Scan for the cell matching the given text and deliver its (X, Y) coordinate at center. 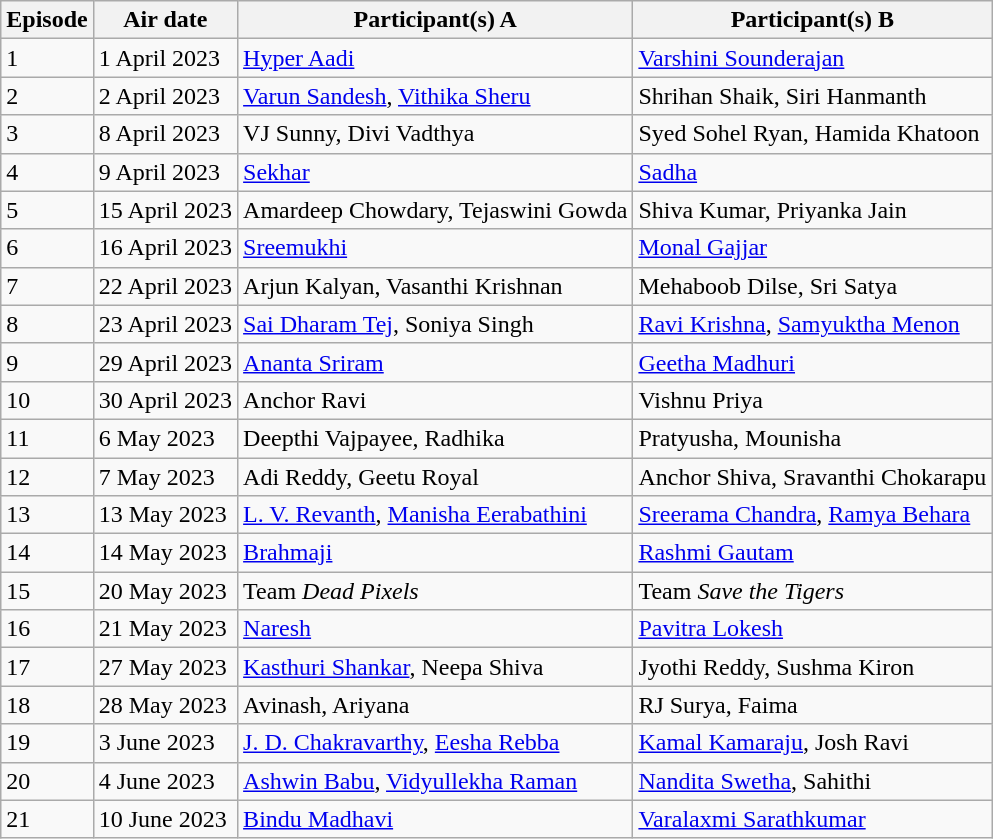
2 April 2023 (165, 96)
8 April 2023 (165, 134)
4 (47, 172)
9 (47, 362)
Naresh (436, 629)
J. D. Chakravarthy, Eesha Rebba (436, 743)
Vishnu Priya (812, 400)
Adi Reddy, Geetu Royal (436, 477)
Amardeep Chowdary, Tejaswini Gowda (436, 210)
Hyper Aadi (436, 58)
Syed Sohel Ryan, Hamida Khatoon (812, 134)
RJ Surya, Faima (812, 705)
Brahmaji (436, 553)
15 (47, 591)
3 June 2023 (165, 743)
7 (47, 286)
16 (47, 629)
6 (47, 248)
Rashmi Gautam (812, 553)
Nandita Swetha, Sahithi (812, 781)
21 (47, 819)
1 April 2023 (165, 58)
11 (47, 438)
Air date (165, 20)
14 May 2023 (165, 553)
Sekhar (436, 172)
23 April 2023 (165, 324)
Varalaxmi Sarathkumar (812, 819)
9 April 2023 (165, 172)
Avinash, Ariyana (436, 705)
Mehaboob Dilse, Sri Satya (812, 286)
Monal Gajjar (812, 248)
17 (47, 667)
Sadha (812, 172)
L. V. Revanth, Manisha Eerabathini (436, 515)
13 (47, 515)
Arjun Kalyan, Vasanthi Krishnan (436, 286)
2 (47, 96)
Sreerama Chandra, Ramya Behara (812, 515)
12 (47, 477)
10 (47, 400)
Jyothi Reddy, Sushma Kiron (812, 667)
Episode (47, 20)
13 May 2023 (165, 515)
Bindu Madhavi (436, 819)
Deepthi Vajpayee, Radhika (436, 438)
1 (47, 58)
6 May 2023 (165, 438)
20 May 2023 (165, 591)
Kasthuri Shankar, Neepa Shiva (436, 667)
Ananta Sriram (436, 362)
18 (47, 705)
Sai Dharam Tej, Soniya Singh (436, 324)
16 April 2023 (165, 248)
21 May 2023 (165, 629)
19 (47, 743)
Team Save the Tigers (812, 591)
10 June 2023 (165, 819)
15 April 2023 (165, 210)
28 May 2023 (165, 705)
Shrihan Shaik, Siri Hanmanth (812, 96)
Pratyusha, Mounisha (812, 438)
27 May 2023 (165, 667)
Participant(s) A (436, 20)
30 April 2023 (165, 400)
Varshini Sounderajan (812, 58)
Sreemukhi (436, 248)
Anchor Ravi (436, 400)
Pavitra Lokesh (812, 629)
Team Dead Pixels (436, 591)
Varun Sandesh, Vithika Sheru (436, 96)
29 April 2023 (165, 362)
4 June 2023 (165, 781)
14 (47, 553)
Geetha Madhuri (812, 362)
Kamal Kamaraju, Josh Ravi (812, 743)
8 (47, 324)
Ravi Krishna, Samyuktha Menon (812, 324)
VJ Sunny, Divi Vadthya (436, 134)
Participant(s) B (812, 20)
22 April 2023 (165, 286)
Anchor Shiva, Sravanthi Chokarapu (812, 477)
Shiva Kumar, Priyanka Jain (812, 210)
7 May 2023 (165, 477)
3 (47, 134)
Ashwin Babu, Vidyullekha Raman (436, 781)
20 (47, 781)
5 (47, 210)
